Find where the given text appears and provide that cell's center as (X, Y) coordinate. 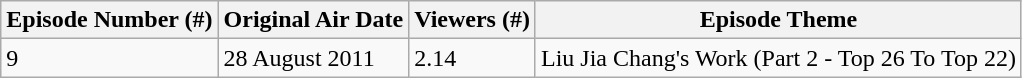
Liu Jia Chang's Work (Part 2 - Top 26 To Top 22) (778, 58)
Episode Number (#) (110, 20)
Episode Theme (778, 20)
2.14 (472, 58)
Viewers (#) (472, 20)
9 (110, 58)
28 August 2011 (314, 58)
Original Air Date (314, 20)
